Output the [X, Y] coordinate of the center of the cell containing the given text.  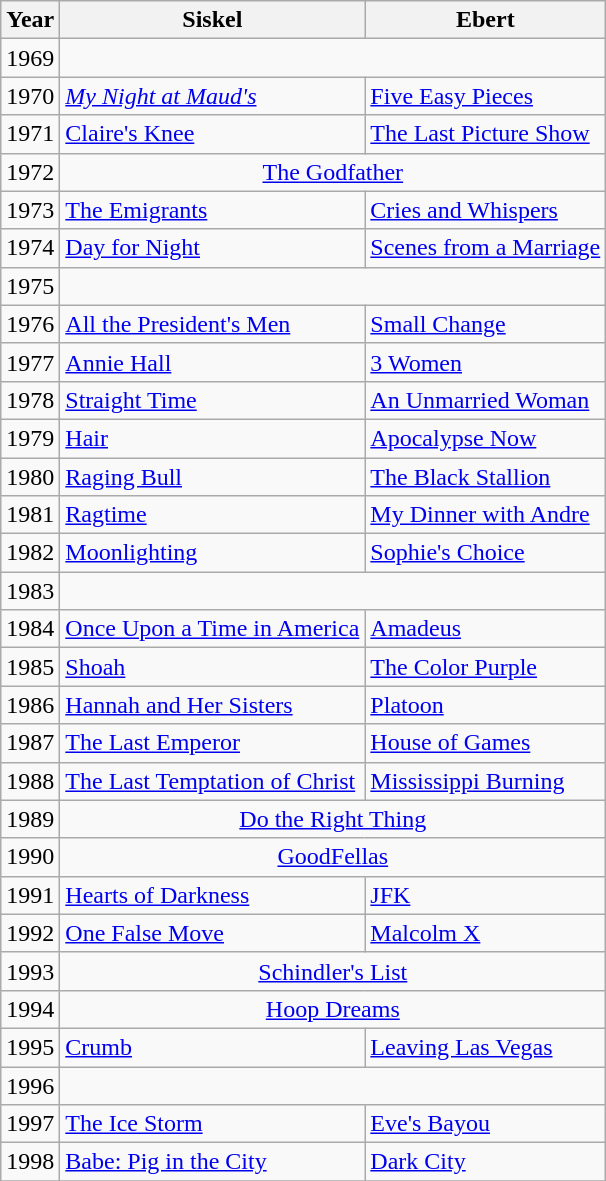
1990 [30, 857]
Hearts of Darkness [212, 895]
House of Games [486, 743]
1991 [30, 895]
1981 [30, 515]
1969 [30, 58]
1995 [30, 1047]
1997 [30, 1124]
Amadeus [486, 629]
Crumb [212, 1047]
1973 [30, 210]
1994 [30, 1009]
The Ice Storm [212, 1124]
Moonlighting [212, 553]
1985 [30, 667]
1984 [30, 629]
Hoop Dreams [333, 1009]
1972 [30, 172]
The Last Emperor [212, 743]
Malcolm X [486, 933]
Do the Right Thing [333, 819]
JFK [486, 895]
Year [30, 20]
Platoon [486, 705]
One False Move [212, 933]
Mississippi Burning [486, 781]
The Last Picture Show [486, 134]
Annie Hall [212, 362]
Scenes from a Marriage [486, 248]
Dark City [486, 1162]
Babe: Pig in the City [212, 1162]
Small Change [486, 324]
Day for Night [212, 248]
GoodFellas [333, 857]
Apocalypse Now [486, 438]
1970 [30, 96]
Eve's Bayou [486, 1124]
Hair [212, 438]
Ebert [486, 20]
1977 [30, 362]
My Dinner with Andre [486, 515]
1978 [30, 400]
1989 [30, 819]
1971 [30, 134]
The Godfather [333, 172]
Shoah [212, 667]
Sophie's Choice [486, 553]
Siskel [212, 20]
Leaving Las Vegas [486, 1047]
Hannah and Her Sisters [212, 705]
1982 [30, 553]
Once Upon a Time in America [212, 629]
1998 [30, 1162]
The Emigrants [212, 210]
Cries and Whispers [486, 210]
1975 [30, 286]
All the President's Men [212, 324]
Claire's Knee [212, 134]
1992 [30, 933]
1987 [30, 743]
Straight Time [212, 400]
My Night at Maud's [212, 96]
1986 [30, 705]
3 Women [486, 362]
The Black Stallion [486, 477]
1979 [30, 438]
The Color Purple [486, 667]
1996 [30, 1085]
Schindler's List [333, 971]
1993 [30, 971]
1974 [30, 248]
1988 [30, 781]
1983 [30, 591]
Ragtime [212, 515]
The Last Temptation of Christ [212, 781]
Raging Bull [212, 477]
1980 [30, 477]
An Unmarried Woman [486, 400]
Five Easy Pieces [486, 96]
1976 [30, 324]
